For the text-containing cell, return its midpoint in (x, y) coordinate format. 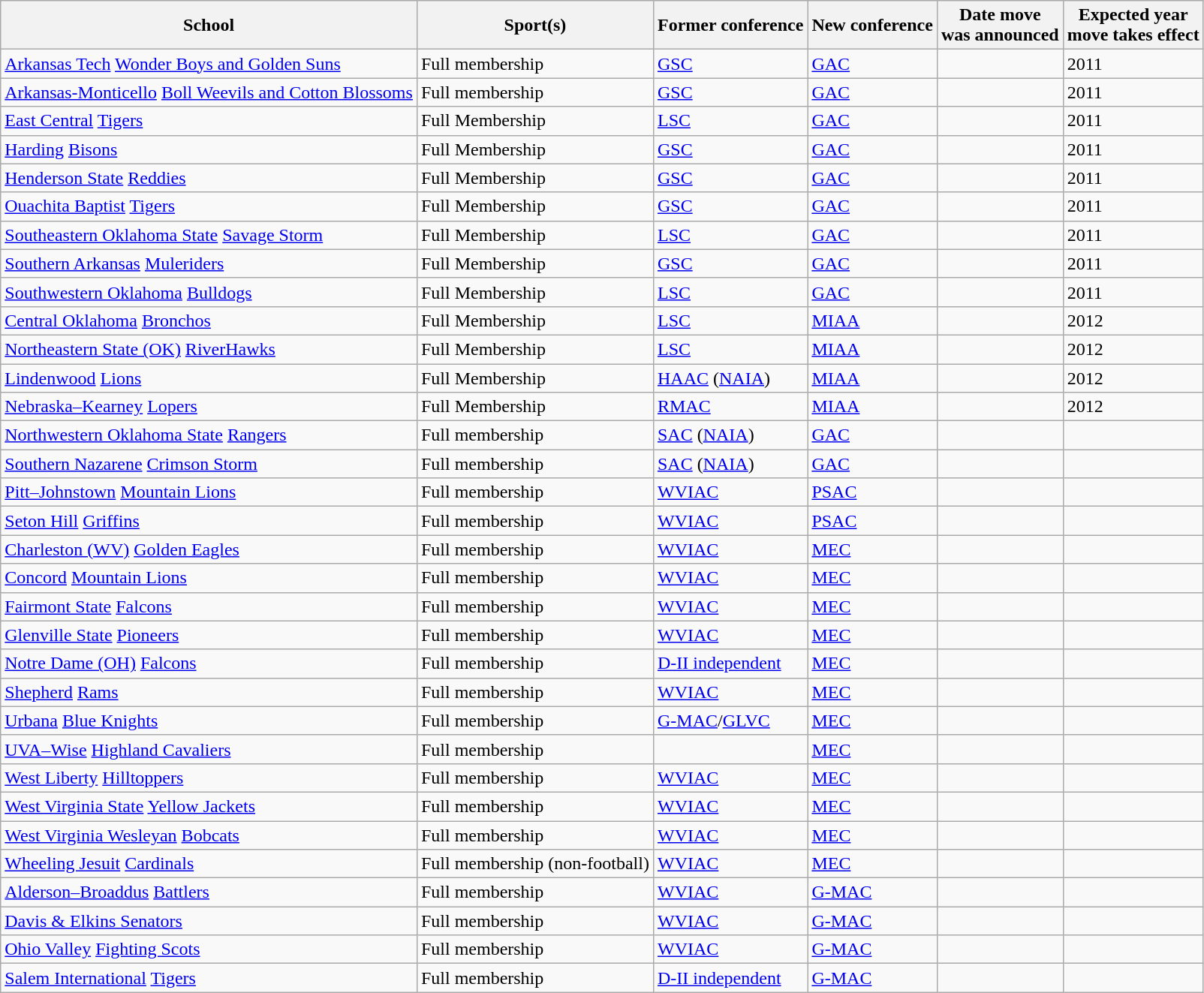
Urbana Blue Knights (209, 721)
Wheeling Jesuit Cardinals (209, 864)
UVA–Wise Highland Cavaliers (209, 749)
G-MAC/GLVC (730, 721)
Concord Mountain Lions (209, 578)
Ohio Valley Fighting Scots (209, 949)
Alderson–Broaddus Battlers (209, 892)
Henderson State Reddies (209, 178)
Glenville State Pioneers (209, 635)
Southeastern Oklahoma State Savage Storm (209, 235)
Salem International Tigers (209, 978)
Lindenwood Lions (209, 378)
RMAC (730, 407)
Sport(s) (534, 26)
Charleston (WV) Golden Eagles (209, 549)
Arkansas-Monticello Boll Weevils and Cotton Blossoms (209, 92)
Date movewas announced (1000, 26)
Pitt–Johnstown Mountain Lions (209, 492)
New conference (872, 26)
Harding Bisons (209, 149)
Shepherd Rams (209, 692)
East Central Tigers (209, 121)
Arkansas Tech Wonder Boys and Golden Suns (209, 64)
Expected yearmove takes effect (1133, 26)
West Liberty Hilltoppers (209, 778)
Seton Hill Griffins (209, 521)
Southwestern Oklahoma Bulldogs (209, 292)
School (209, 26)
Full membership (non-football) (534, 864)
Central Oklahoma Bronchos (209, 320)
Notre Dame (OH) Falcons (209, 664)
Northwestern Oklahoma State Rangers (209, 435)
Ouachita Baptist Tigers (209, 206)
Southern Arkansas Muleriders (209, 263)
Fairmont State Falcons (209, 606)
West Virginia Wesleyan Bobcats (209, 835)
Davis & Elkins Senators (209, 921)
West Virginia State Yellow Jackets (209, 806)
HAAC (NAIA) (730, 378)
Nebraska–Kearney Lopers (209, 407)
Southern Nazarene Crimson Storm (209, 464)
Northeastern State (OK) RiverHawks (209, 349)
Former conference (730, 26)
